Determine the [x, y] coordinate at the center of the cell enclosing the given text.  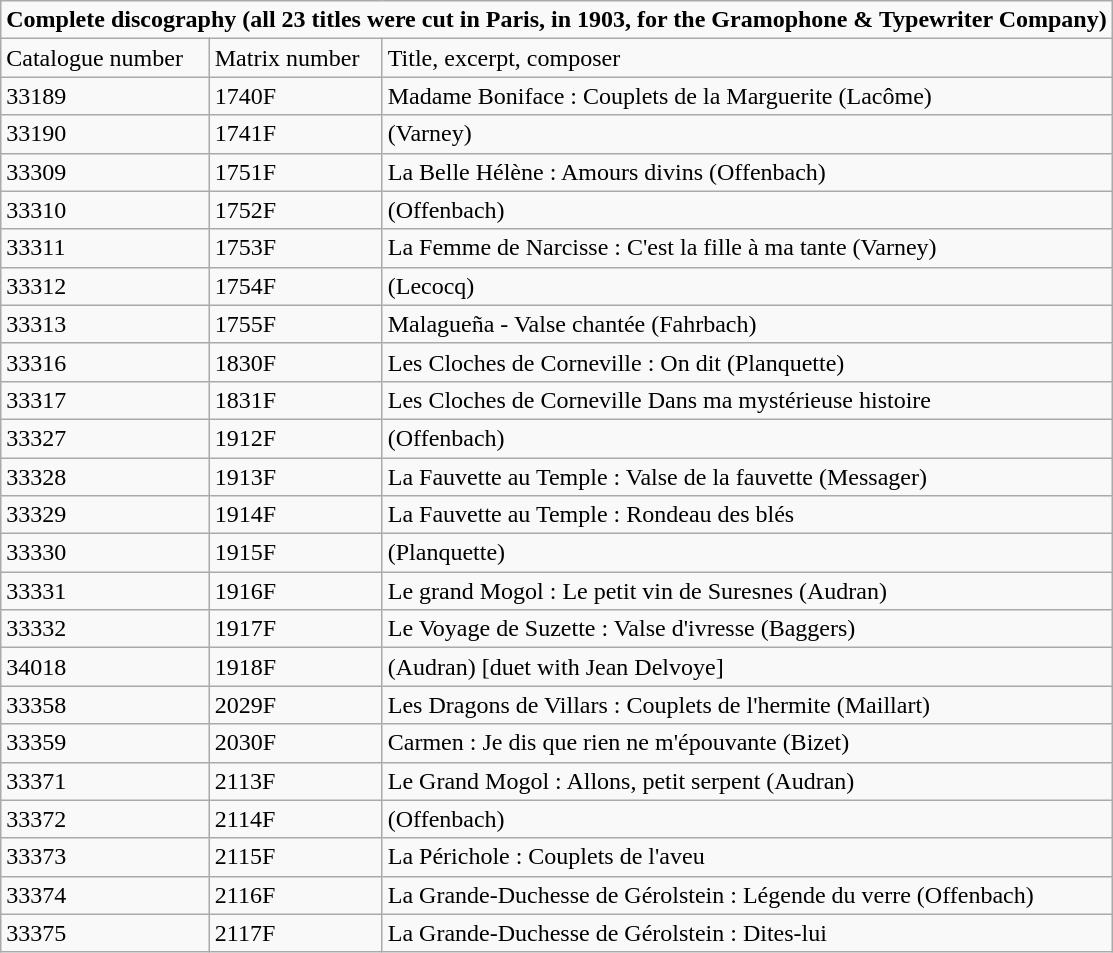
Complete discography (all 23 titles were cut in Paris, in 1903, for the Gramophone & Typewriter Company) [556, 20]
Matrix number [296, 58]
33317 [105, 400]
1831F [296, 400]
33190 [105, 134]
Les Dragons de Villars : Couplets de l'hermite (Maillart) [747, 705]
1753F [296, 248]
1915F [296, 553]
La Grande-Duchesse de Gérolstein : Dites-lui [747, 933]
33330 [105, 553]
2114F [296, 819]
Le Voyage de Suzette : Valse d'ivresse (Baggers) [747, 629]
1830F [296, 362]
La Femme de Narcisse : C'est la fille à ma tante (Varney) [747, 248]
Carmen : Je dis que rien ne m'épouvante (Bizet) [747, 743]
(Planquette) [747, 553]
Le Grand Mogol : Allons, petit serpent (Audran) [747, 781]
33313 [105, 324]
33373 [105, 857]
Les Cloches de Corneville : On dit (Planquette) [747, 362]
1741F [296, 134]
La Belle Hélène : Amours divins (Offenbach) [747, 172]
2115F [296, 857]
Title, excerpt, composer [747, 58]
La Grande-Duchesse de Gérolstein : Légende du verre (Offenbach) [747, 895]
33359 [105, 743]
Madame Boniface : Couplets de la Marguerite (Lacôme) [747, 96]
34018 [105, 667]
33332 [105, 629]
2113F [296, 781]
33310 [105, 210]
La Fauvette au Temple : Rondeau des blés [747, 515]
1916F [296, 591]
1751F [296, 172]
33189 [105, 96]
1740F [296, 96]
33371 [105, 781]
Catalogue number [105, 58]
1752F [296, 210]
(Varney) [747, 134]
33358 [105, 705]
33311 [105, 248]
1912F [296, 438]
La Fauvette au Temple : Valse de la fauvette (Messager) [747, 477]
1754F [296, 286]
1913F [296, 477]
1914F [296, 515]
Malagueña - Valse chantée (Fahrbach) [747, 324]
La Périchole : Couplets de l'aveu [747, 857]
1917F [296, 629]
33329 [105, 515]
33312 [105, 286]
33328 [105, 477]
33309 [105, 172]
33372 [105, 819]
1755F [296, 324]
2029F [296, 705]
1918F [296, 667]
Le grand Mogol : Le petit vin de Suresnes (Audran) [747, 591]
33331 [105, 591]
33316 [105, 362]
33375 [105, 933]
Les Cloches de Corneville Dans ma mystérieuse histoire [747, 400]
2116F [296, 895]
(Lecocq) [747, 286]
33374 [105, 895]
2030F [296, 743]
2117F [296, 933]
(Audran) [duet with Jean Delvoye] [747, 667]
33327 [105, 438]
